Pinpoint the cell where the given text exists, returning its (x, y) midpoint coordinate. 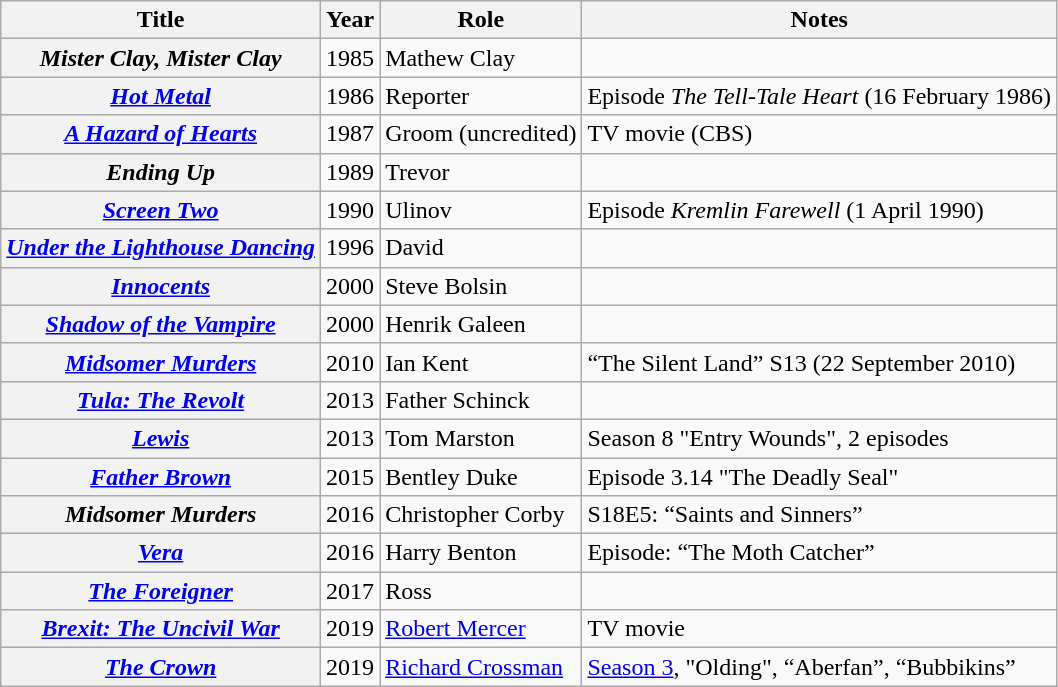
Reporter (481, 96)
Shadow of the Vampire (161, 324)
Season 8 "Entry Wounds", 2 episodes (820, 438)
Robert Mercer (481, 629)
Notes (820, 20)
David (481, 248)
Bentley Duke (481, 477)
Tula: The Revolt (161, 400)
Brexit: The Uncivil War (161, 629)
Season 3, "Olding", “Aberfan”, “Bubbikins” (820, 667)
1985 (350, 58)
Episode: “The Moth Catcher” (820, 553)
1989 (350, 172)
Christopher Corby (481, 515)
TV movie (CBS) (820, 134)
1990 (350, 210)
Ending Up (161, 172)
Groom (uncredited) (481, 134)
Title (161, 20)
Ulinov (481, 210)
“The Silent Land” S13 (22 September 2010) (820, 362)
Hot Metal (161, 96)
Under the Lighthouse Dancing (161, 248)
2010 (350, 362)
Ian Kent (481, 362)
S18E5: “Saints and Sinners” (820, 515)
Ross (481, 591)
Episode Kremlin Farewell (1 April 1990) (820, 210)
2017 (350, 591)
Episode The Tell-Tale Heart (16 February 1986) (820, 96)
Episode 3.14 "The Deadly Seal" (820, 477)
Harry Benton (481, 553)
Vera (161, 553)
The Crown (161, 667)
Father Schinck (481, 400)
Tom Marston (481, 438)
The Foreigner (161, 591)
Father Brown (161, 477)
Lewis (161, 438)
Steve Bolsin (481, 286)
1996 (350, 248)
Mathew Clay (481, 58)
2015 (350, 477)
1986 (350, 96)
A Hazard of Hearts (161, 134)
Trevor (481, 172)
Innocents (161, 286)
Year (350, 20)
Richard Crossman (481, 667)
1987 (350, 134)
Role (481, 20)
Mister Clay, Mister Clay (161, 58)
Henrik Galeen (481, 324)
TV movie (820, 629)
Screen Two (161, 210)
